Identify which cell holds the provided text, then report its (x, y) central coordinate. 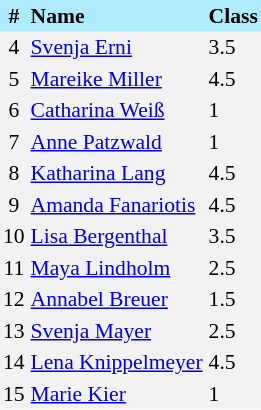
8 (14, 174)
10 (14, 236)
Marie Kier (117, 394)
13 (14, 331)
Annabel Breuer (117, 300)
Lisa Bergenthal (117, 236)
Mareike Miller (117, 79)
11 (14, 268)
12 (14, 300)
Katharina Lang (117, 174)
6 (14, 110)
Lena Knippelmeyer (117, 362)
7 (14, 142)
Name (117, 16)
4 (14, 48)
1.5 (234, 300)
15 (14, 394)
Svenja Erni (117, 48)
9 (14, 205)
Maya Lindholm (117, 268)
14 (14, 362)
Anne Patzwald (117, 142)
Catharina Weiß (117, 110)
Amanda Fanariotis (117, 205)
5 (14, 79)
Class (234, 16)
Svenja Mayer (117, 331)
# (14, 16)
